Identify which cell holds the provided text, then report its (x, y) central coordinate. 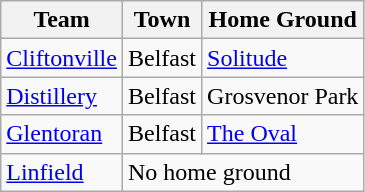
Distillery (62, 96)
Town (162, 20)
Home Ground (283, 20)
Solitude (283, 58)
Linfield (62, 172)
No home ground (242, 172)
Grosvenor Park (283, 96)
Glentoran (62, 134)
Team (62, 20)
The Oval (283, 134)
Cliftonville (62, 58)
